Pinpoint the cell where the given text exists, returning its (x, y) midpoint coordinate. 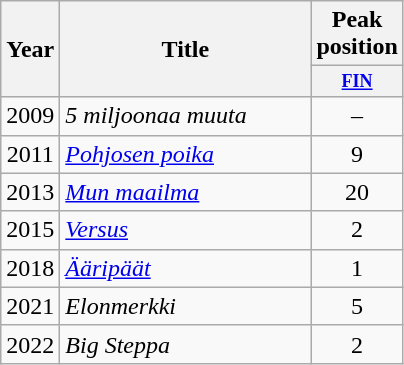
2011 (30, 154)
Ääripäät (186, 268)
2018 (30, 268)
– (357, 116)
2021 (30, 306)
2022 (30, 344)
5 (357, 306)
9 (357, 154)
2013 (30, 192)
Elonmerkki (186, 306)
20 (357, 192)
Pohjosen poika (186, 154)
Versus (186, 230)
Big Steppa (186, 344)
Mun maailma (186, 192)
1 (357, 268)
5 miljoonaa muuta (186, 116)
2009 (30, 116)
Title (186, 49)
2015 (30, 230)
Peak position (357, 34)
FIN (357, 82)
Year (30, 49)
